Extract the (x, y) coordinate from the center of the cell holding the provided text.  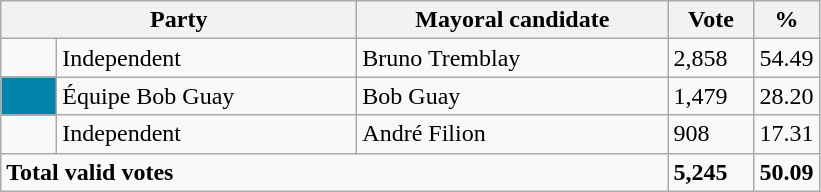
Vote (711, 20)
Bruno Tremblay (512, 58)
Équipe Bob Guay (207, 96)
% (786, 20)
Mayoral candidate (512, 20)
Party (179, 20)
50.09 (786, 172)
Total valid votes (334, 172)
André Filion (512, 134)
2,858 (711, 58)
1,479 (711, 96)
17.31 (786, 134)
908 (711, 134)
54.49 (786, 58)
Bob Guay (512, 96)
5,245 (711, 172)
28.20 (786, 96)
